Capture the cell that displays the provided text and extract its (x, y) central coordinate. 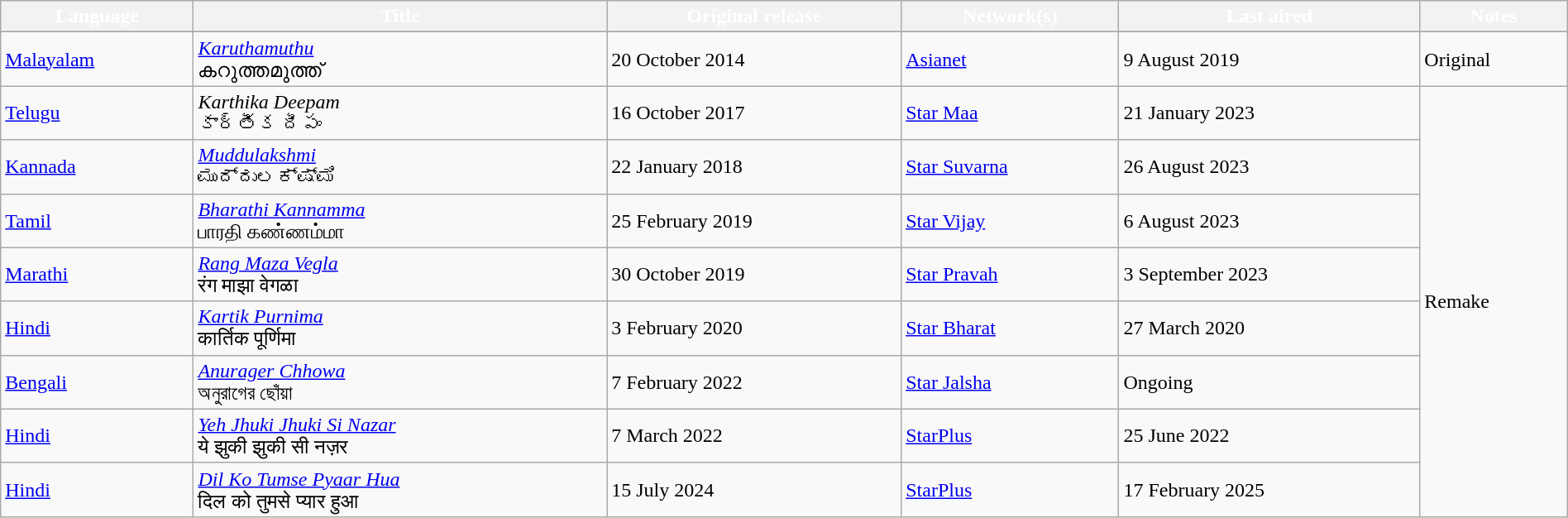
Network(s) (1011, 17)
21 January 2023 (1269, 113)
Tamil (98, 220)
22 January 2018 (754, 167)
Karthika Deepam కార్తీక దీపం (400, 113)
Marathi (98, 275)
7 March 2022 (754, 435)
Notes (1494, 17)
6 August 2023 (1269, 220)
Star Pravah (1011, 275)
16 October 2017 (754, 113)
Muddulakshmi ಮುದ್ದುಲಕ್ಷ್ಮಿ (400, 167)
Remake (1494, 301)
Bharathi Kannamma பாரதி கண்ணம்மா (400, 220)
9 August 2019 (1269, 60)
Star Suvarna (1011, 167)
Dil Ko Tumse Pyaar Hua दिल को तुमसे प्यार हुआ (400, 490)
Rang Maza Vegla रंग माझा वेगळा (400, 275)
Original release (754, 17)
Star Bharat (1011, 328)
Star Jalsha (1011, 382)
Anurager Chhowa অনুরাগের ছোঁয়া (400, 382)
Title (400, 17)
30 October 2019 (754, 275)
Original (1494, 60)
Bengali (98, 382)
3 September 2023 (1269, 275)
Language (98, 17)
3 February 2020 (754, 328)
7 February 2022 (754, 382)
15 July 2024 (754, 490)
Kartik Purnima कार्तिक पूर्णिमा (400, 328)
25 June 2022 (1269, 435)
26 August 2023 (1269, 167)
27 March 2020 (1269, 328)
17 February 2025 (1269, 490)
Last aired (1269, 17)
25 February 2019 (754, 220)
Kannada (98, 167)
Ongoing (1269, 382)
Yeh Jhuki Jhuki Si Nazar ये झुकी झुकी सी नज़र (400, 435)
Malayalam (98, 60)
Telugu (98, 113)
Star Vijay (1011, 220)
20 October 2014 (754, 60)
Asianet (1011, 60)
Star Maa (1011, 113)
Karuthamuthu കറുത്തമുത്ത് (400, 60)
